For the text-containing cell, return its midpoint in [X, Y] coordinate format. 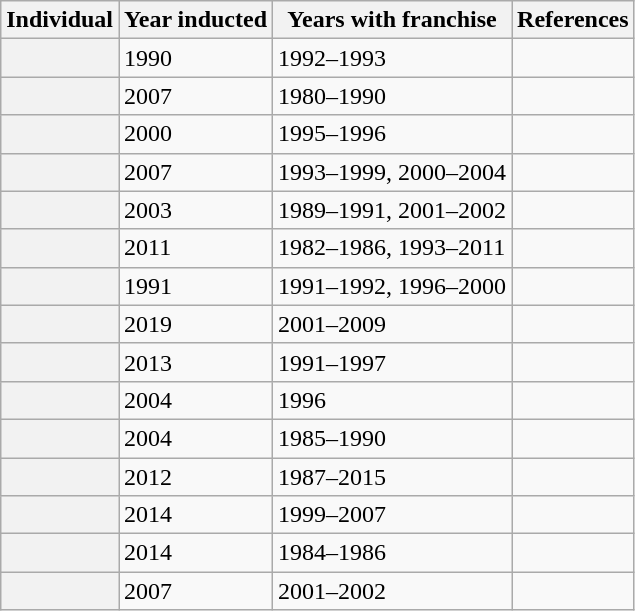
2011 [196, 248]
1992–1993 [392, 58]
Years with franchise [392, 20]
2019 [196, 324]
Individual [60, 20]
2003 [196, 210]
2013 [196, 362]
1991–1997 [392, 362]
References [574, 20]
1985–1990 [392, 438]
1991–1992, 1996–2000 [392, 286]
1990 [196, 58]
1993–1999, 2000–2004 [392, 172]
2012 [196, 477]
1980–1990 [392, 96]
2001–2002 [392, 591]
1991 [196, 286]
1999–2007 [392, 515]
1996 [392, 400]
1995–1996 [392, 134]
1982–1986, 1993–2011 [392, 248]
Year inducted [196, 20]
1984–1986 [392, 553]
1989–1991, 2001–2002 [392, 210]
2000 [196, 134]
2001–2009 [392, 324]
1987–2015 [392, 477]
